From the cell containing the given text, extract its center point as [x, y] coordinate. 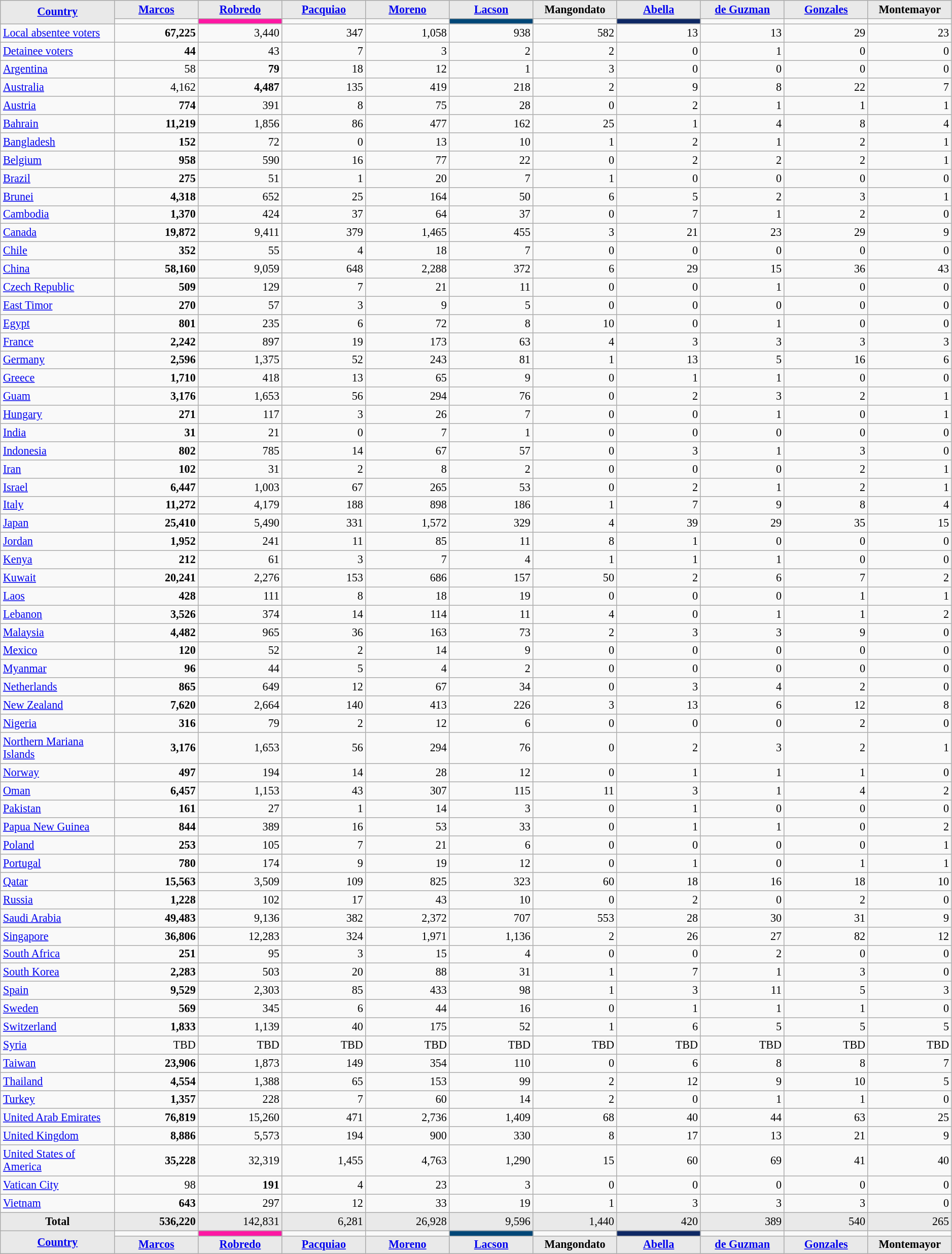
590 [240, 160]
2,288 [408, 269]
844 [156, 827]
United States of America [58, 1161]
Italy [58, 505]
Pakistan [58, 809]
1,370 [156, 215]
15,563 [156, 881]
801 [156, 324]
582 [575, 33]
Guam [58, 396]
164 [408, 196]
Russia [58, 899]
Japan [58, 524]
382 [324, 918]
3,509 [240, 881]
Sweden [58, 1008]
433 [408, 990]
96 [156, 669]
Indonesia [58, 450]
1,971 [408, 936]
Iran [58, 469]
Brazil [58, 178]
2,372 [408, 918]
648 [324, 269]
329 [491, 524]
Germany [58, 360]
120 [156, 650]
Qatar [58, 881]
129 [240, 287]
6,457 [156, 790]
Mexico [58, 650]
55 [240, 251]
49,483 [156, 918]
865 [156, 687]
235 [240, 324]
428 [156, 596]
477 [408, 124]
86 [324, 124]
Jordan [58, 541]
4,763 [408, 1161]
354 [408, 1063]
900 [408, 1136]
374 [240, 614]
Detainee voters [58, 51]
186 [491, 505]
Singapore [58, 936]
652 [240, 196]
3,440 [240, 33]
271 [156, 414]
Canada [58, 233]
161 [156, 809]
7,620 [156, 705]
455 [491, 233]
Turkey [58, 1099]
307 [408, 790]
11,219 [156, 124]
99 [491, 1081]
Switzerland [58, 1027]
Vietnam [58, 1203]
Norway [58, 773]
Syria [58, 1045]
58 [156, 69]
1,710 [156, 378]
8,886 [156, 1136]
Poland [58, 845]
Laos [58, 596]
938 [491, 33]
88 [408, 972]
1,357 [156, 1099]
1,833 [156, 1027]
424 [240, 215]
270 [156, 305]
India [58, 432]
174 [240, 863]
25,410 [156, 524]
1,952 [156, 541]
780 [156, 863]
9,136 [240, 918]
1,153 [240, 790]
19,872 [156, 233]
Malaysia [58, 632]
1,856 [240, 124]
New Zealand [58, 705]
32,319 [240, 1161]
774 [156, 106]
5,490 [240, 524]
898 [408, 505]
2,664 [240, 705]
China [58, 269]
Spain [58, 990]
1,228 [156, 899]
Portugal [58, 863]
226 [491, 705]
418 [240, 378]
1,409 [491, 1118]
26,928 [408, 1222]
Taiwan [58, 1063]
785 [240, 450]
68 [575, 1118]
Myanmar [58, 669]
Northern Mariana Islands [58, 748]
39 [658, 524]
152 [156, 142]
11,272 [156, 505]
23,906 [156, 1063]
649 [240, 687]
2,283 [156, 972]
413 [408, 705]
316 [156, 723]
5,573 [240, 1136]
6,447 [156, 487]
Vatican City [58, 1185]
536,220 [156, 1222]
117 [240, 414]
707 [491, 918]
323 [491, 881]
Australia [58, 87]
United Kingdom [58, 1136]
9,529 [156, 990]
509 [156, 287]
Papua New Guinea [58, 827]
1,375 [240, 360]
Austria [58, 106]
41 [826, 1161]
173 [408, 341]
243 [408, 360]
Bahrain [58, 124]
Egypt [58, 324]
497 [156, 773]
331 [324, 524]
1,136 [491, 936]
163 [408, 632]
58,160 [156, 269]
15,260 [240, 1118]
241 [240, 541]
825 [408, 881]
61 [240, 560]
297 [240, 1203]
188 [324, 505]
4,554 [156, 1081]
12,283 [240, 936]
275 [156, 178]
Total [58, 1222]
379 [324, 233]
569 [156, 1008]
Thailand [58, 1081]
958 [156, 160]
897 [240, 341]
30 [743, 918]
Netherlands [58, 687]
2,242 [156, 341]
Nigeria [58, 723]
643 [156, 1203]
1,440 [575, 1222]
347 [324, 33]
Belgium [58, 160]
Chile [58, 251]
419 [408, 87]
9,411 [240, 233]
471 [324, 1118]
2,303 [240, 990]
420 [658, 1222]
34 [491, 687]
4,487 [240, 87]
Israel [58, 487]
1,003 [240, 487]
Greece [58, 378]
East Timor [58, 305]
Saudi Arabia [58, 918]
Oman [58, 790]
4,179 [240, 505]
1,388 [240, 1081]
4,162 [156, 87]
1,873 [240, 1063]
228 [240, 1099]
36,806 [156, 936]
75 [408, 106]
109 [324, 881]
81 [491, 360]
2,276 [240, 578]
73 [491, 632]
2,736 [408, 1118]
Cambodia [58, 215]
212 [156, 560]
35 [826, 524]
1,290 [491, 1161]
77 [408, 160]
324 [324, 936]
Czech Republic [58, 287]
540 [826, 1222]
82 [826, 936]
330 [491, 1136]
157 [491, 578]
France [58, 341]
1,465 [408, 233]
9,059 [240, 269]
95 [240, 954]
105 [240, 845]
9,596 [491, 1222]
115 [491, 790]
2,596 [156, 360]
345 [240, 1008]
1,139 [240, 1027]
6,281 [324, 1222]
553 [575, 918]
1,058 [408, 33]
175 [408, 1027]
965 [240, 632]
111 [240, 596]
20,241 [156, 578]
140 [324, 705]
69 [743, 1161]
64 [408, 215]
135 [324, 87]
Local absentee voters [58, 33]
352 [156, 251]
1,572 [408, 524]
162 [491, 124]
67,225 [156, 33]
South Korea [58, 972]
503 [240, 972]
251 [156, 954]
4,318 [156, 196]
1,455 [324, 1161]
35,228 [156, 1161]
Lebanon [58, 614]
191 [240, 1185]
253 [156, 845]
686 [408, 578]
Hungary [58, 414]
76,819 [156, 1118]
149 [324, 1063]
Kenya [58, 560]
51 [240, 178]
391 [240, 106]
Brunei [58, 196]
802 [156, 450]
Kuwait [58, 578]
114 [408, 614]
South Africa [58, 954]
Bangladesh [58, 142]
4,482 [156, 632]
372 [491, 269]
142,831 [240, 1222]
218 [491, 87]
United Arab Emirates [58, 1118]
3,526 [156, 614]
Argentina [58, 69]
110 [491, 1063]
